For the text-containing cell, return its midpoint in [X, Y] coordinate format. 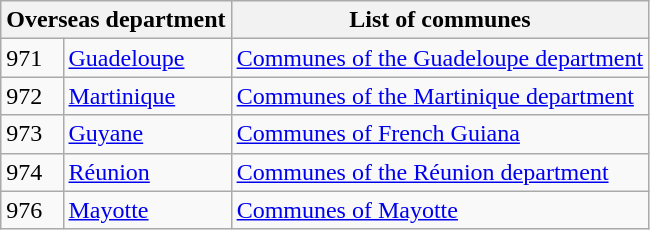
Communes of the Réunion department [440, 172]
Communes of the Guadeloupe department [440, 58]
Mayotte [147, 210]
Guyane [147, 134]
Martinique [147, 96]
971 [32, 58]
List of communes [440, 20]
Overseas department [116, 20]
Réunion [147, 172]
Communes of French Guiana [440, 134]
Guadeloupe [147, 58]
976 [32, 210]
973 [32, 134]
974 [32, 172]
972 [32, 96]
Communes of the Martinique department [440, 96]
Communes of Mayotte [440, 210]
